Capture the cell that displays the provided text and extract its [X, Y] central coordinate. 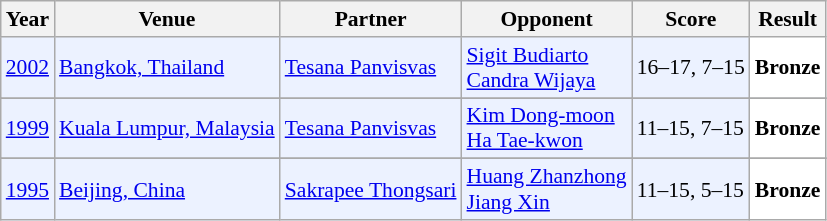
11–15, 7–15 [691, 128]
16–17, 7–15 [691, 68]
Kuala Lumpur, Malaysia [167, 128]
Bangkok, Thailand [167, 68]
Sigit Budiarto Candra Wijaya [547, 68]
Sakrapee Thongsari [371, 190]
Venue [167, 19]
Score [691, 19]
Year [28, 19]
Beijing, China [167, 190]
11–15, 5–15 [691, 190]
1999 [28, 128]
Partner [371, 19]
Huang Zhanzhong Jiang Xin [547, 190]
2002 [28, 68]
Opponent [547, 19]
Kim Dong-moon Ha Tae-kwon [547, 128]
1995 [28, 190]
Result [788, 19]
